Detect which cell encompasses the target text, then output its [x, y] center coordinate. 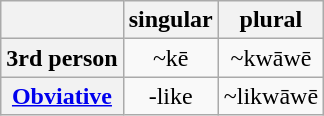
singular [170, 20]
3rd person [62, 58]
~likwāwē [270, 96]
~kwāwē [270, 58]
~kē [170, 58]
-like [170, 96]
Obviative [62, 96]
plural [270, 20]
